Find where the given text appears and provide that cell's center as [x, y] coordinate. 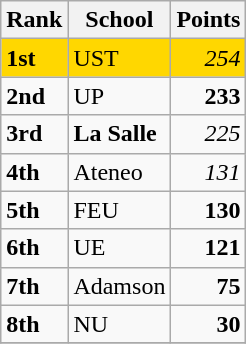
Points [208, 20]
225 [208, 134]
2nd [34, 96]
6th [34, 248]
FEU [120, 210]
75 [208, 286]
130 [208, 210]
UE [120, 248]
UST [120, 58]
School [120, 20]
1st [34, 58]
Ateneo [120, 172]
4th [34, 172]
121 [208, 248]
UP [120, 96]
131 [208, 172]
233 [208, 96]
8th [34, 324]
NU [120, 324]
3rd [34, 134]
5th [34, 210]
Rank [34, 20]
Adamson [120, 286]
La Salle [120, 134]
254 [208, 58]
7th [34, 286]
30 [208, 324]
